For the text-containing cell, return its midpoint in [X, Y] coordinate format. 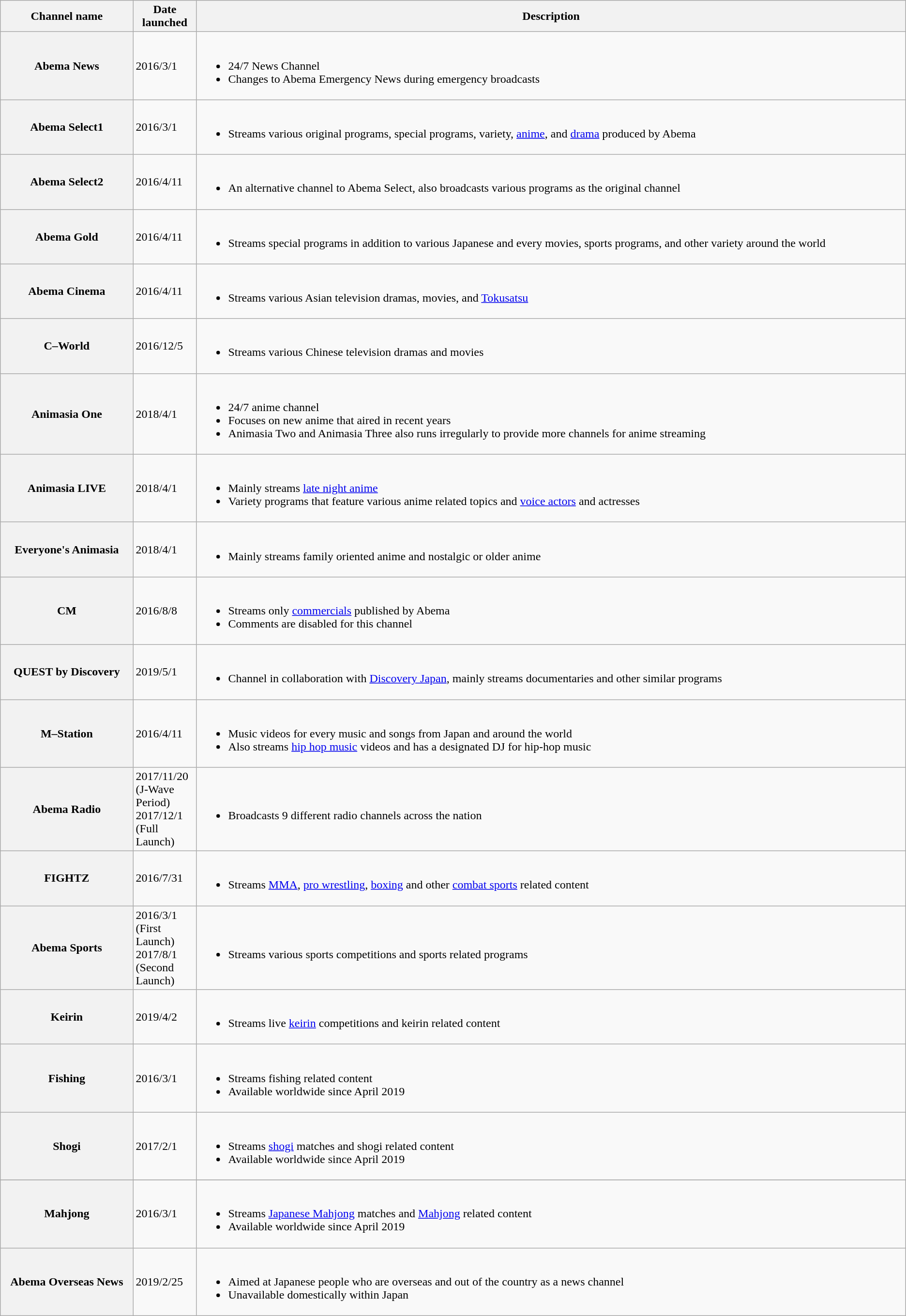
Abema News [67, 66]
24/7 News ChannelChanges to Abema Emergency News during emergency broadcasts [551, 66]
Aimed at Japanese people who are overseas and out of the country as a news channelUnavailable domestically within Japan [551, 1282]
Description [551, 16]
2017/2/1 [165, 1146]
Shogi [67, 1146]
2019/4/2 [165, 1017]
C–World [67, 346]
Streams various Chinese television dramas and movies [551, 346]
M–Station [67, 733]
2016/8/8 [165, 611]
Streams various Asian television dramas, movies, and Tokusatsu [551, 291]
Abema Gold [67, 236]
Streams special programs in addition to various Japanese and every movies, sports programs, and other variety around the world [551, 236]
FIGHTZ [67, 878]
Fishing [67, 1078]
Channel name [67, 16]
Streams only commercials published by AbemaComments are disabled for this channel [551, 611]
An alternative channel to Abema Select, also broadcasts various programs as the original channel [551, 182]
Streams various original programs, special programs, variety, anime, and drama produced by Abema [551, 127]
Streams various sports competitions and sports related programs [551, 948]
QUEST by Discovery [67, 672]
Animasia One [67, 413]
2017/11/20 (J-Wave Period) 2017/12/1 (Full Launch) [165, 810]
Animasia LIVE [67, 488]
2016/7/31 [165, 878]
Abema Select1 [67, 127]
2019/5/1 [165, 672]
Abema Select2 [67, 182]
Date launched [165, 16]
2019/2/25 [165, 1282]
CM [67, 611]
Mainly streams family oriented anime and nostalgic or older anime [551, 549]
Streams live keirin competitions and keirin related content [551, 1017]
Music videos for every music and songs from Japan and around the worldAlso streams hip hop music videos and has a designated DJ for hip-hop music [551, 733]
Streams MMA, pro wrestling, boxing and other combat sports related content [551, 878]
Mainly streams late night animeVariety programs that feature various anime related topics and voice actors and actresses [551, 488]
Abema Sports [67, 948]
Abema Cinema [67, 291]
Abema Overseas News [67, 1282]
Everyone's Animasia [67, 549]
Mahjong [67, 1214]
Broadcasts 9 different radio channels across the nation [551, 810]
2016/12/5 [165, 346]
Streams shogi matches and shogi related contentAvailable worldwide since April 2019 [551, 1146]
Abema Radio [67, 810]
Keirin [67, 1017]
2016/3/1 (First Launch) 2017/8/1 (Second Launch) [165, 948]
Streams fishing related contentAvailable worldwide since April 2019 [551, 1078]
Channel in collaboration with Discovery Japan, mainly streams documentaries and other similar programs [551, 672]
Streams Japanese Mahjong matches and Mahjong related contentAvailable worldwide since April 2019 [551, 1214]
